Search for the cell housing the specified text and yield its (x, y) center coordinate. 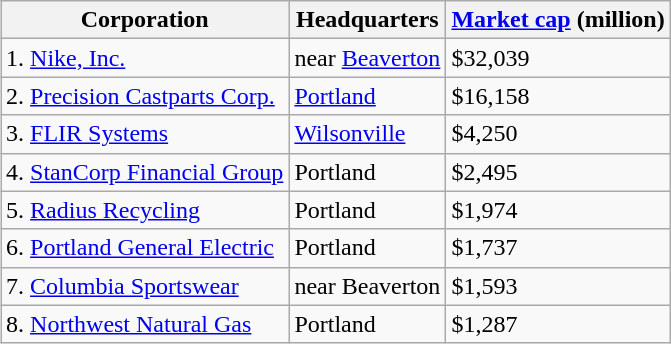
1. Nike, Inc. (145, 58)
5. Radius Recycling (145, 210)
2. Precision Castparts Corp. (145, 96)
Market cap (million) (558, 20)
$1,287 (558, 324)
$2,495 (558, 172)
$16,158 (558, 96)
7. Columbia Sportswear (145, 286)
6. Portland General Electric (145, 248)
Wilsonville (368, 134)
Headquarters (368, 20)
$4,250 (558, 134)
8. Northwest Natural Gas (145, 324)
$1,737 (558, 248)
Corporation (145, 20)
$1,974 (558, 210)
4. StanCorp Financial Group (145, 172)
3. FLIR Systems (145, 134)
$32,039 (558, 58)
$1,593 (558, 286)
